Provide the [x, y] coordinate of the cell's center where the given text is located.  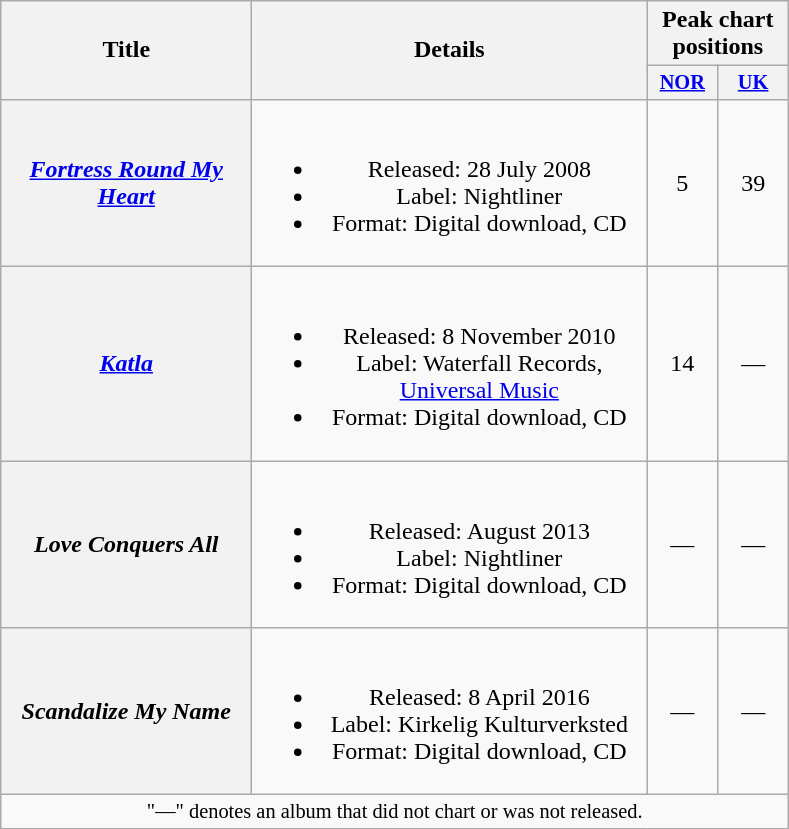
"—" denotes an album that did not chart or was not released. [395, 812]
UK [754, 83]
5 [682, 182]
Details [450, 50]
Katla [126, 364]
Peak chart positions [718, 34]
Fortress Round My Heart [126, 182]
NOR [682, 83]
Love Conquers All [126, 544]
Released: 8 April 2016Label: Kirkelig KulturverkstedFormat: Digital download, CD [450, 712]
14 [682, 364]
Title [126, 50]
Released: 28 July 2008Label: NightlinerFormat: Digital download, CD [450, 182]
Released: 8 November 2010Label: Waterfall Records, Universal MusicFormat: Digital download, CD [450, 364]
Scandalize My Name [126, 712]
39 [754, 182]
Released: August 2013Label: NightlinerFormat: Digital download, CD [450, 544]
